Locate the cell with the specified text and output its (x, y) center coordinate. 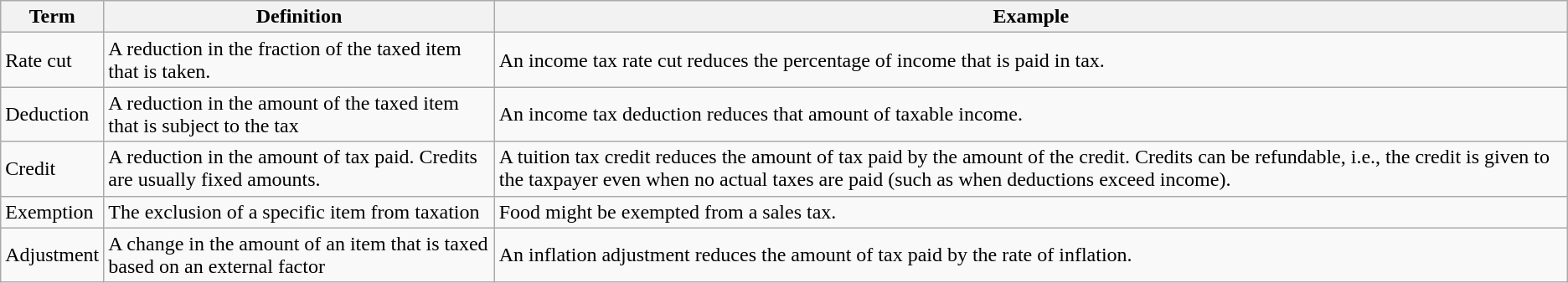
Rate cut (52, 60)
Credit (52, 169)
Example (1030, 17)
Food might be exempted from a sales tax. (1030, 212)
A change in the amount of an item that is taxed based on an external factor (299, 255)
An inflation adjustment reduces the amount of tax paid by the rate of inflation. (1030, 255)
Exemption (52, 212)
An income tax rate cut reduces the percentage of income that is paid in tax. (1030, 60)
An income tax deduction reduces that amount of taxable income. (1030, 114)
A reduction in the amount of tax paid. Credits are usually fixed amounts. (299, 169)
A reduction in the fraction of the taxed item that is taken. (299, 60)
Definition (299, 17)
Adjustment (52, 255)
A reduction in the amount of the taxed item that is subject to the tax (299, 114)
Term (52, 17)
The exclusion of a specific item from taxation (299, 212)
Deduction (52, 114)
